Output the [x, y] coordinate of the center of the cell containing the given text.  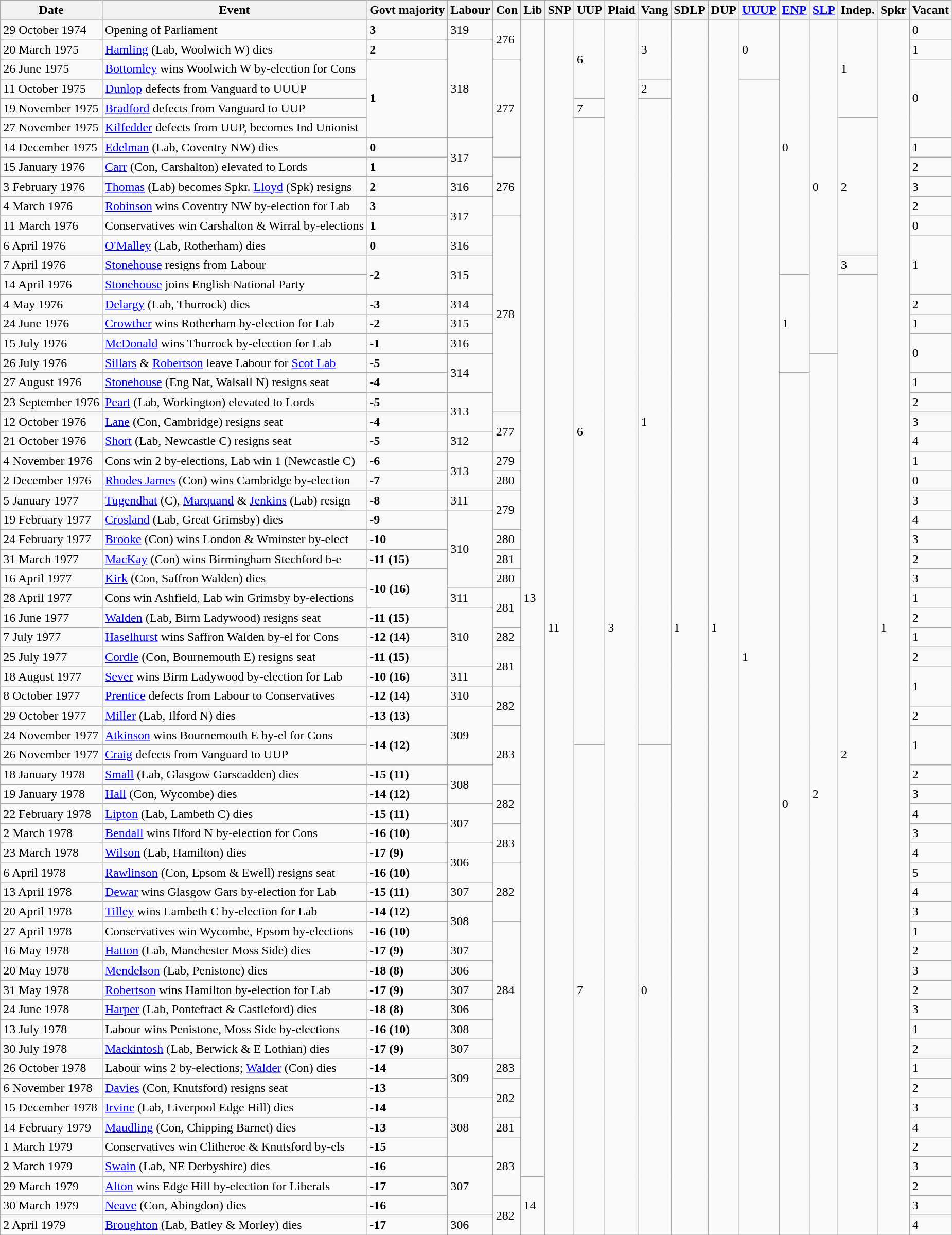
Cons win 2 by-elections, Lab win 1 (Newcastle C) [234, 461]
Tugendhat (C), Marquand & Jenkins (Lab) resign [234, 500]
Robertson wins Hamilton by-election for Lab [234, 990]
19 November 1975 [51, 108]
319 [470, 30]
Thomas (Lab) becomes Spkr. Lloyd (Spk) resigns [234, 186]
Vang [655, 10]
Conservatives win Carshalton & Wirral by-elections [234, 225]
SNP [559, 10]
Haselhurst wins Saffron Walden by-el for Cons [234, 637]
Rawlinson (Con, Epsom & Ewell) resigns seat [234, 873]
19 January 1978 [51, 794]
25 July 1977 [51, 657]
Dunlop defects from Vanguard to UUUP [234, 89]
Crosland (Lab, Great Grimsby) dies [234, 519]
Wilson (Lab, Hamilton) dies [234, 853]
13 [533, 598]
ENP [795, 10]
Lane (Con, Cambridge) resigns seat [234, 422]
-7 [408, 480]
Swain (Lab, NE Derbyshire) dies [234, 1166]
Prentice defects from Labour to Conservatives [234, 696]
-8 [408, 500]
11 [559, 628]
5 January 1977 [51, 500]
26 November 1977 [51, 755]
26 October 1978 [51, 1068]
14 December 1975 [51, 147]
16 May 1978 [51, 951]
8 October 1977 [51, 696]
-13 (13) [408, 716]
Dewar wins Glasgow Gars by-election for Lab [234, 892]
UUUP [760, 10]
13 April 1978 [51, 892]
2 December 1976 [51, 480]
6 April 1978 [51, 873]
23 September 1976 [51, 402]
24 February 1977 [51, 539]
16 April 1977 [51, 579]
Delargy (Lab, Thurrock) dies [234, 304]
Broughton (Lab, Batley & Morley) dies [234, 1225]
Plaid [622, 10]
1 March 1979 [51, 1146]
29 October 1977 [51, 716]
Bottomley wins Woolwich W by-election for Cons [234, 69]
20 May 1978 [51, 970]
312 [470, 441]
Harper (Lab, Pontefract & Castleford) dies [234, 1010]
28 April 1977 [51, 598]
24 June 1978 [51, 1010]
Mendelson (Lab, Penistone) dies [234, 970]
Opening of Parliament [234, 30]
Labour [470, 10]
30 July 1978 [51, 1049]
2 March 1979 [51, 1166]
318 [470, 89]
Mackintosh (Lab, Berwick & E Lothian) dies [234, 1049]
Cordle (Con, Bournemouth E) resigns seat [234, 657]
18 January 1978 [51, 774]
22 February 1978 [51, 813]
SDLP [690, 10]
Lib [533, 10]
15 January 1976 [51, 167]
2 March 1978 [51, 833]
Walden (Lab, Birm Ladywood) resigns seat [234, 618]
Maudling (Con, Chipping Barnet) dies [234, 1127]
MacKay (Con) wins Birmingham Stechford b-e [234, 559]
11 March 1976 [51, 225]
4 November 1976 [51, 461]
31 March 1977 [51, 559]
Kirk (Con, Saffron Walden) dies [234, 579]
Sever wins Birm Ladywood by-election for Lab [234, 676]
-15 [408, 1146]
19 February 1977 [51, 519]
278 [507, 314]
20 April 1978 [51, 912]
284 [507, 990]
7 April 1976 [51, 265]
30 March 1979 [51, 1206]
McDonald wins Thurrock by-election for Lab [234, 343]
Robinson wins Coventry NW by-election for Lab [234, 206]
Davies (Con, Knutsford) resigns seat [234, 1088]
Miller (Lab, Ilford N) dies [234, 716]
27 April 1978 [51, 931]
Spkr [894, 10]
Irvine (Lab, Liverpool Edge Hill) dies [234, 1107]
23 March 1978 [51, 853]
31 May 1978 [51, 990]
Bradford defects from Vanguard to UUP [234, 108]
UUP [589, 10]
-1 [408, 343]
6 November 1978 [51, 1088]
Edelman (Lab, Coventry NW) dies [234, 147]
Hatton (Lab, Manchester Moss Side) dies [234, 951]
Short (Lab, Newcastle C) resigns seat [234, 441]
Neave (Con, Abingdon) dies [234, 1206]
Atkinson wins Bournemouth E by-el for Cons [234, 735]
2 April 1979 [51, 1225]
5 [930, 873]
24 June 1976 [51, 324]
14 [533, 1205]
DUP [724, 10]
Small (Lab, Glasgow Garscadden) dies [234, 774]
Con [507, 10]
Event [234, 10]
Labour wins Penistone, Moss Side by-elections [234, 1029]
15 July 1976 [51, 343]
21 October 1976 [51, 441]
Kilfedder defects from UUP, becomes Ind Unionist [234, 128]
4 March 1976 [51, 206]
6 April 1976 [51, 246]
18 August 1977 [51, 676]
Cons win Ashfield, Lab win Grimsby by-elections [234, 598]
29 March 1979 [51, 1186]
Sillars & Robertson leave Labour for Scot Lab [234, 363]
15 December 1978 [51, 1107]
Alton wins Edge Hill by-election for Liberals [234, 1186]
27 November 1975 [51, 128]
14 April 1976 [51, 285]
Hall (Con, Wycombe) dies [234, 794]
24 November 1977 [51, 735]
Hamling (Lab, Woolwich W) dies [234, 49]
7 July 1977 [51, 637]
Stonehouse resigns from Labour [234, 265]
-3 [408, 304]
Carr (Con, Carshalton) elevated to Lords [234, 167]
26 July 1976 [51, 363]
Stonehouse joins English National Party [234, 285]
14 February 1979 [51, 1127]
SLP [823, 10]
-10 [408, 539]
Brooke (Con) wins London & Wminster by-elect [234, 539]
Stonehouse (Eng Nat, Walsall N) resigns seat [234, 382]
Conservatives win Clitheroe & Knutsford by-els [234, 1146]
Date [51, 10]
Indep. [857, 10]
Labour wins 2 by-elections; Walder (Con) dies [234, 1068]
29 October 1974 [51, 30]
Govt majority [408, 10]
Craig defects from Vanguard to UUP [234, 755]
4 May 1976 [51, 304]
Rhodes James (Con) wins Cambridge by-election [234, 480]
Crowther wins Rotherham by-election for Lab [234, 324]
20 March 1975 [51, 49]
11 October 1975 [51, 89]
12 October 1976 [51, 422]
Bendall wins Ilford N by-election for Cons [234, 833]
Tilley wins Lambeth C by-election for Lab [234, 912]
-9 [408, 519]
-6 [408, 461]
O'Malley (Lab, Rotherham) dies [234, 246]
Vacant [930, 10]
16 June 1977 [51, 618]
3 February 1976 [51, 186]
Conservatives win Wycombe, Epsom by-elections [234, 931]
13 July 1978 [51, 1029]
Peart (Lab, Workington) elevated to Lords [234, 402]
26 June 1975 [51, 69]
Lipton (Lab, Lambeth C) dies [234, 813]
27 August 1976 [51, 382]
